Search for the cell housing the specified text and yield its (x, y) center coordinate. 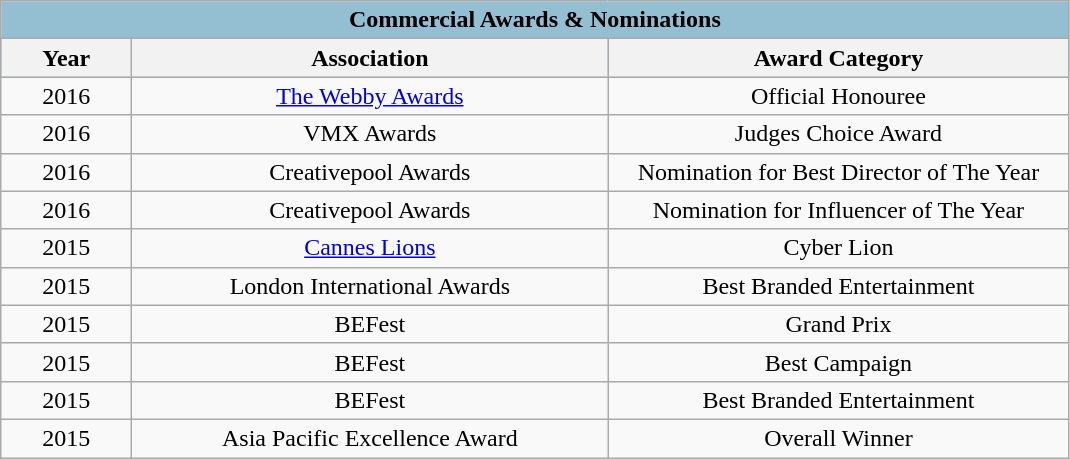
Judges Choice Award (838, 134)
Asia Pacific Excellence Award (370, 438)
Best Campaign (838, 362)
Official Honouree (838, 96)
VMX Awards (370, 134)
Commercial Awards & Nominations (535, 20)
Cannes Lions (370, 248)
London International Awards (370, 286)
Year (66, 58)
Cyber Lion (838, 248)
Overall Winner (838, 438)
Grand Prix (838, 324)
The Webby Awards (370, 96)
Nomination for Influencer of The Year (838, 210)
Nomination for Best Director of The Year (838, 172)
Award Category (838, 58)
Association (370, 58)
